Return the (X, Y) coordinate for the center point of the cell that contains the specified text.  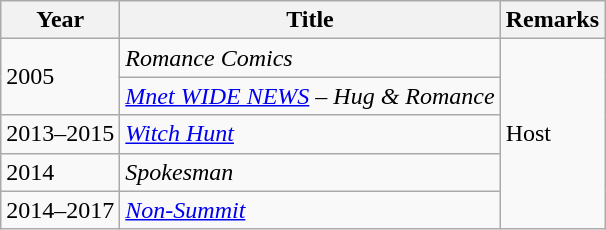
Host (552, 134)
2005 (60, 77)
Year (60, 20)
2013–2015 (60, 134)
2014–2017 (60, 210)
Title (310, 20)
Spokesman (310, 172)
Non-Summit (310, 210)
2014 (60, 172)
Remarks (552, 20)
Witch Hunt (310, 134)
Mnet WIDE NEWS – Hug & Romance (310, 96)
Romance Comics (310, 58)
